From the cell containing the given text, extract its center point as [x, y] coordinate. 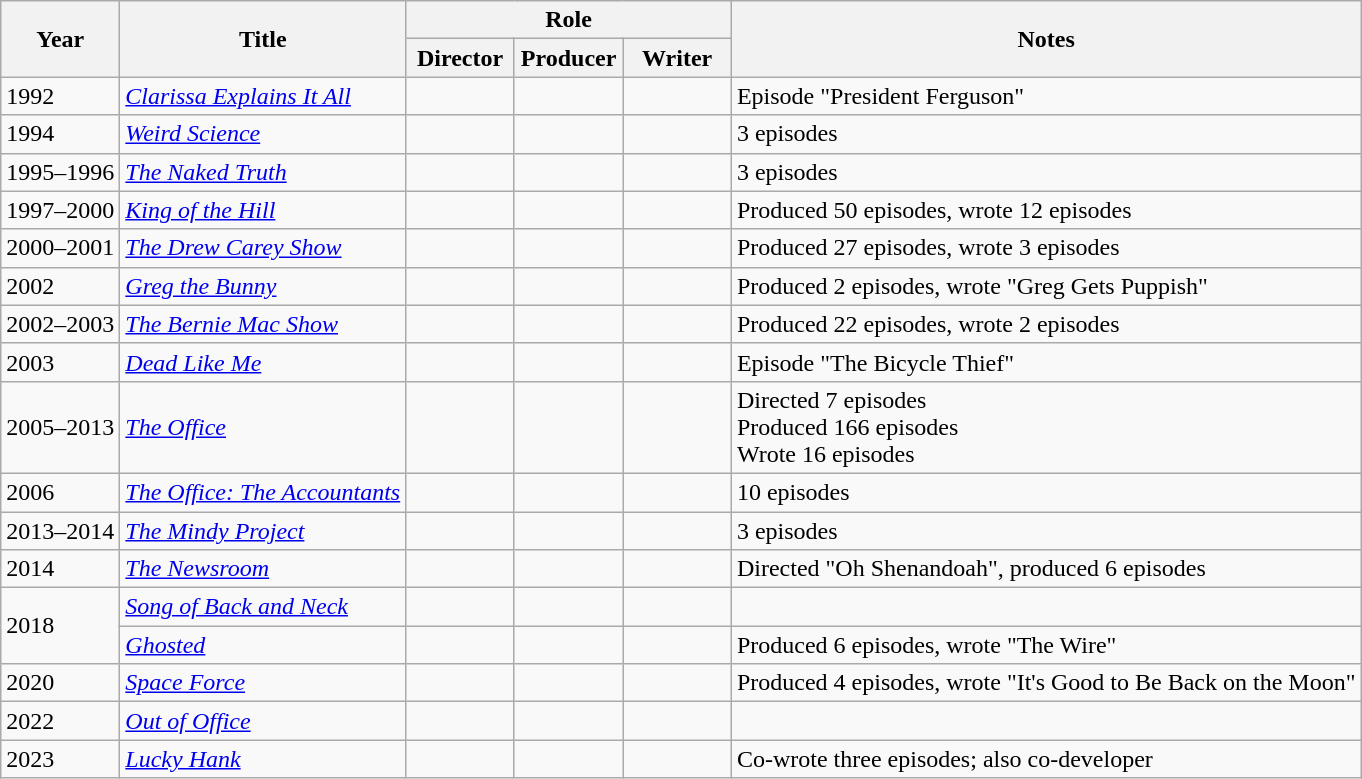
Year [60, 39]
Produced 22 episodes, wrote 2 episodes [1046, 324]
2014 [60, 569]
Ghosted [263, 645]
Title [263, 39]
1995–1996 [60, 172]
Co-wrote three episodes; also co-developer [1046, 759]
The Office: The Accountants [263, 492]
Clarissa Explains It All [263, 96]
Lucky Hank [263, 759]
Episode "President Ferguson" [1046, 96]
1997–2000 [60, 210]
2002–2003 [60, 324]
2022 [60, 721]
The Bernie Mac Show [263, 324]
2003 [60, 362]
Role [569, 20]
1994 [60, 134]
2023 [60, 759]
The Office [263, 427]
Director [460, 58]
2005–2013 [60, 427]
King of the Hill [263, 210]
The Mindy Project [263, 531]
Out of Office [263, 721]
Produced 4 episodes, wrote "It's Good to Be Back on the Moon" [1046, 683]
2013–2014 [60, 531]
Episode "The Bicycle Thief" [1046, 362]
2020 [60, 683]
The Newsroom [263, 569]
Produced 27 episodes, wrote 3 episodes [1046, 248]
Dead Like Me [263, 362]
Producer [568, 58]
10 episodes [1046, 492]
2006 [60, 492]
2000–2001 [60, 248]
Directed "Oh Shenandoah", produced 6 episodes [1046, 569]
1992 [60, 96]
Produced 6 episodes, wrote "The Wire" [1046, 645]
The Naked Truth [263, 172]
Greg the Bunny [263, 286]
Produced 50 episodes, wrote 12 episodes [1046, 210]
Space Force [263, 683]
Writer [678, 58]
2018 [60, 626]
Notes [1046, 39]
Directed 7 episodesProduced 166 episodesWrote 16 episodes [1046, 427]
The Drew Carey Show [263, 248]
Song of Back and Neck [263, 607]
Weird Science [263, 134]
2002 [60, 286]
Produced 2 episodes, wrote "Greg Gets Puppish" [1046, 286]
